Capture the cell that displays the provided text and extract its (X, Y) central coordinate. 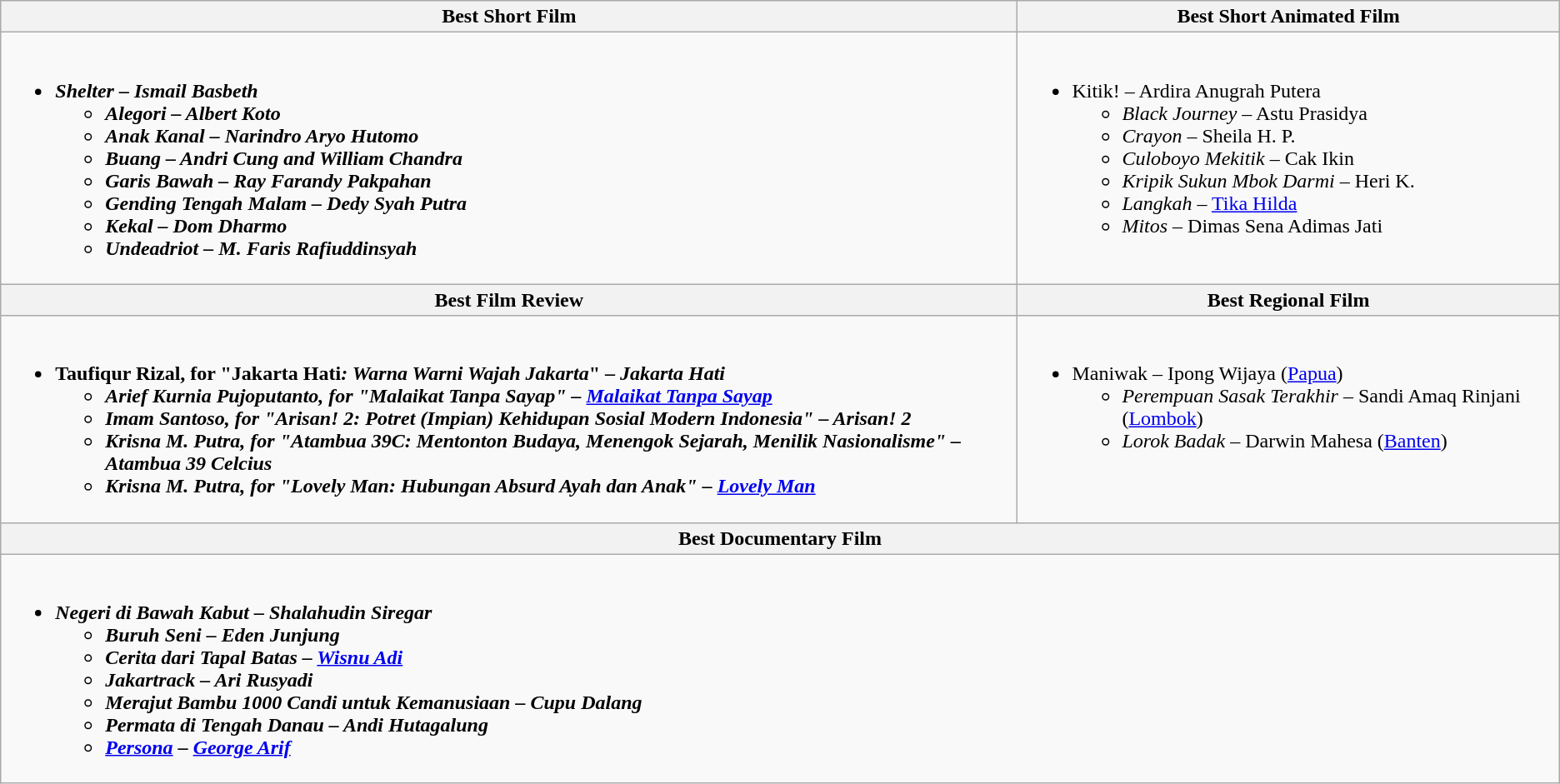
Best Regional Film (1288, 300)
Maniwak – Ipong Wijaya (Papua)Perempuan Sasak Terakhir – Sandi Amaq Rinjani (Lombok)Lorok Badak – Darwin Mahesa (Banten) (1288, 419)
Best Documentary Film (780, 538)
Best Film Review (509, 300)
Best Short Animated Film (1288, 17)
Best Short Film (509, 17)
